From the cell containing the given text, extract its center point as [X, Y] coordinate. 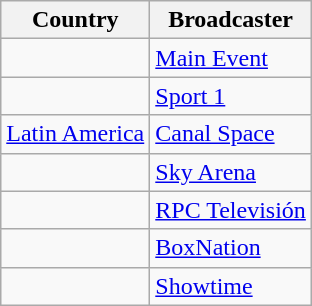
Sport 1 [231, 96]
Main Event [231, 58]
Country [76, 20]
Sky Arena [231, 172]
Broadcaster [231, 20]
RPC Televisión [231, 210]
Canal Space [231, 134]
Showtime [231, 286]
BoxNation [231, 248]
Latin America [76, 134]
